Return the (x, y) coordinate for the center point of the cell that contains the specified text.  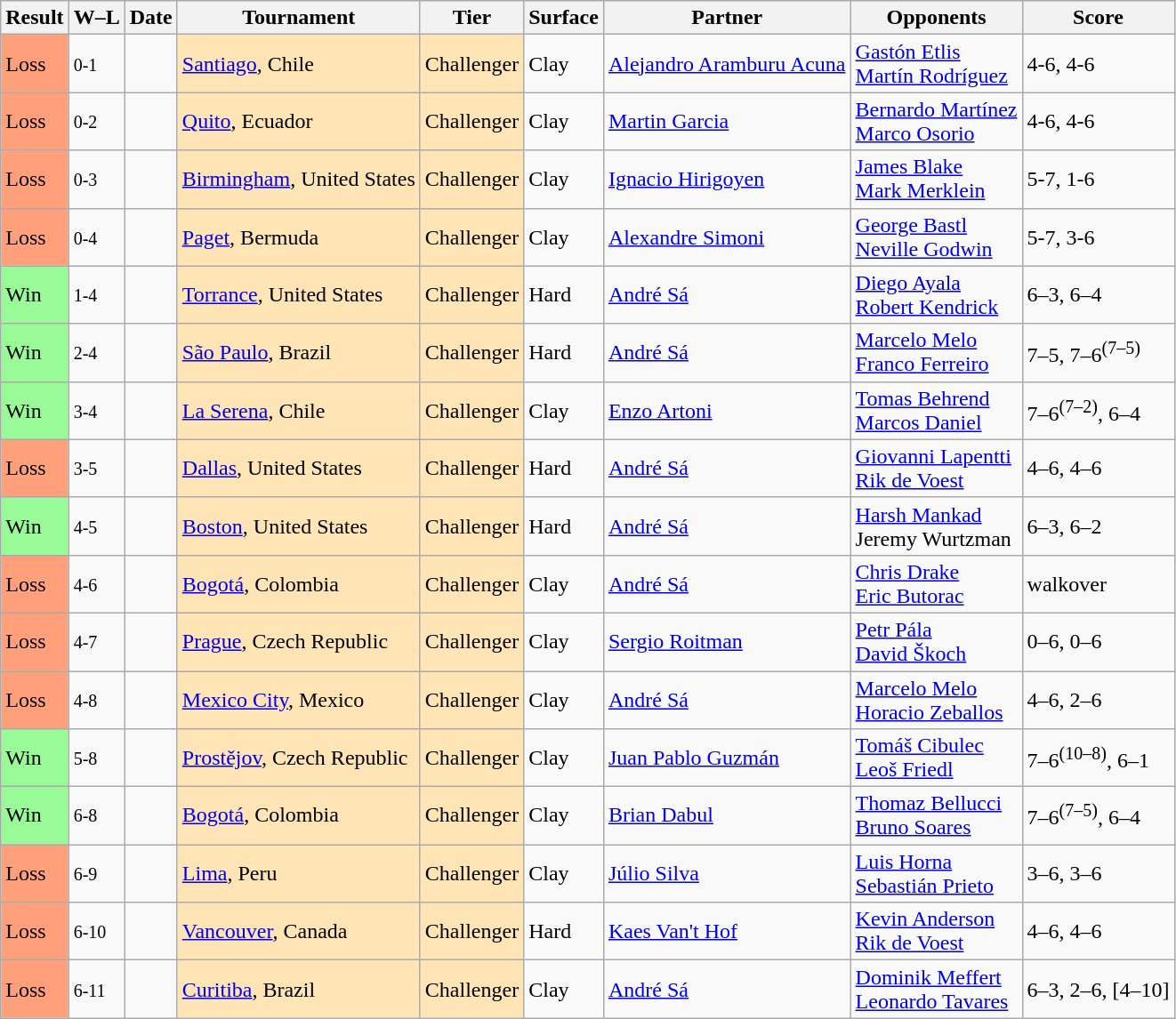
Santiago, Chile (299, 64)
Lima, Peru (299, 873)
6-8 (96, 816)
0–6, 0–6 (1098, 642)
Kaes Van't Hof (727, 932)
3–6, 3–6 (1098, 873)
3-5 (96, 468)
Quito, Ecuador (299, 121)
Alexandre Simoni (727, 237)
4-5 (96, 526)
Diego Ayala Robert Kendrick (936, 295)
Dallas, United States (299, 468)
Prostějov, Czech Republic (299, 758)
Alejandro Aramburu Acuna (727, 64)
Boston, United States (299, 526)
Enzo Artoni (727, 411)
7–6(7–5), 6–4 (1098, 816)
6-9 (96, 873)
Marcelo Melo Horacio Zeballos (936, 699)
Harsh Mankad Jeremy Wurtzman (936, 526)
5-7, 3-6 (1098, 237)
6-10 (96, 932)
2-4 (96, 352)
Tournament (299, 18)
São Paulo, Brazil (299, 352)
0-1 (96, 64)
6–3, 6–2 (1098, 526)
Surface (564, 18)
1-4 (96, 295)
Júlio Silva (727, 873)
Chris Drake Eric Butorac (936, 583)
Curitiba, Brazil (299, 989)
W–L (96, 18)
Bernardo Martínez Marco Osorio (936, 121)
6–3, 2–6, [4–10] (1098, 989)
George Bastl Neville Godwin (936, 237)
Thomaz Bellucci Bruno Soares (936, 816)
6-11 (96, 989)
0-2 (96, 121)
Opponents (936, 18)
Ignacio Hirigoyen (727, 180)
Prague, Czech Republic (299, 642)
Tier (471, 18)
Paget, Bermuda (299, 237)
Sergio Roitman (727, 642)
walkover (1098, 583)
4-7 (96, 642)
0-4 (96, 237)
Brian Dabul (727, 816)
Martin Garcia (727, 121)
Score (1098, 18)
Giovanni Lapentti Rik de Voest (936, 468)
Juan Pablo Guzmán (727, 758)
Birmingham, United States (299, 180)
Partner (727, 18)
7–5, 7–6(7–5) (1098, 352)
Vancouver, Canada (299, 932)
Tomáš Cibulec Leoš Friedl (936, 758)
Result (35, 18)
3-4 (96, 411)
Petr Pála David Škoch (936, 642)
James Blake Mark Merklein (936, 180)
Tomas Behrend Marcos Daniel (936, 411)
4–6, 2–6 (1098, 699)
Luis Horna Sebastián Prieto (936, 873)
4-6 (96, 583)
Date (151, 18)
La Serena, Chile (299, 411)
5-8 (96, 758)
4-8 (96, 699)
7–6(7–2), 6–4 (1098, 411)
Kevin Anderson Rik de Voest (936, 932)
Mexico City, Mexico (299, 699)
Dominik Meffert Leonardo Tavares (936, 989)
Gastón Etlis Martín Rodríguez (936, 64)
Marcelo Melo Franco Ferreiro (936, 352)
0-3 (96, 180)
7–6(10–8), 6–1 (1098, 758)
5-7, 1-6 (1098, 180)
Torrance, United States (299, 295)
6–3, 6–4 (1098, 295)
